Capture the cell that displays the provided text and extract its [X, Y] central coordinate. 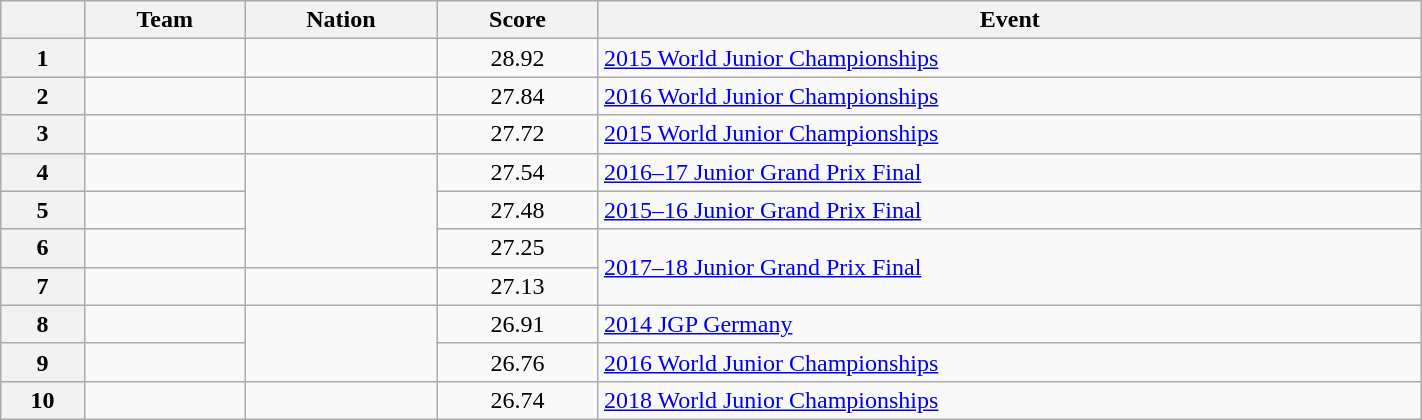
26.76 [518, 362]
2016–17 Junior Grand Prix Final [1010, 172]
6 [43, 248]
3 [43, 134]
2018 World Junior Championships [1010, 400]
Nation [341, 20]
2014 JGP Germany [1010, 324]
27.72 [518, 134]
1 [43, 58]
26.74 [518, 400]
Team [164, 20]
2015–16 Junior Grand Prix Final [1010, 210]
27.54 [518, 172]
Event [1010, 20]
26.91 [518, 324]
4 [43, 172]
9 [43, 362]
5 [43, 210]
27.84 [518, 96]
27.13 [518, 286]
28.92 [518, 58]
27.25 [518, 248]
8 [43, 324]
27.48 [518, 210]
2017–18 Junior Grand Prix Final [1010, 267]
7 [43, 286]
10 [43, 400]
2 [43, 96]
Score [518, 20]
